Identify which cell holds the provided text, then report its (X, Y) central coordinate. 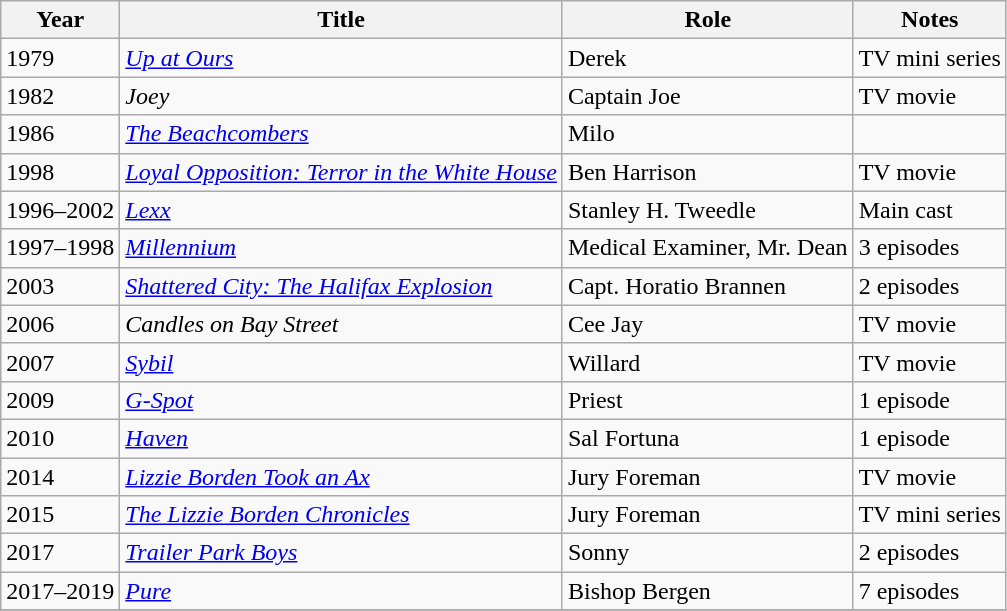
Up at Ours (342, 58)
2003 (60, 286)
1997–1998 (60, 248)
Cee Jay (708, 324)
7 episodes (930, 591)
Year (60, 20)
G-Spot (342, 400)
Role (708, 20)
Lizzie Borden Took an Ax (342, 477)
Millennium (342, 248)
The Lizzie Borden Chronicles (342, 515)
Sal Fortuna (708, 438)
2009 (60, 400)
2014 (60, 477)
Notes (930, 20)
The Beachcombers (342, 134)
Lexx (342, 210)
Sonny (708, 553)
Stanley H. Tweedle (708, 210)
Shattered City: The Halifax Explosion (342, 286)
2007 (60, 362)
Medical Examiner, Mr. Dean (708, 248)
Priest (708, 400)
Willard (708, 362)
Derek (708, 58)
2006 (60, 324)
Main cast (930, 210)
Trailer Park Boys (342, 553)
Title (342, 20)
Milo (708, 134)
Ben Harrison (708, 172)
1986 (60, 134)
Captain Joe (708, 96)
Capt. Horatio Brannen (708, 286)
Loyal Opposition: Terror in the White House (342, 172)
1998 (60, 172)
Pure (342, 591)
Sybil (342, 362)
2010 (60, 438)
2017–2019 (60, 591)
2015 (60, 515)
1982 (60, 96)
1996–2002 (60, 210)
3 episodes (930, 248)
Haven (342, 438)
Joey (342, 96)
Bishop Bergen (708, 591)
2017 (60, 553)
1979 (60, 58)
Candles on Bay Street (342, 324)
